Find where the given text appears and provide that cell's center as (x, y) coordinate. 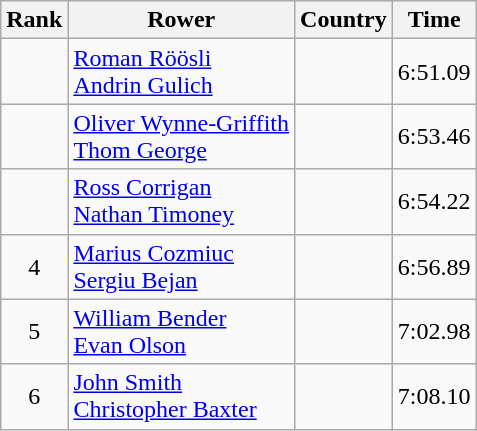
Marius CozmiucSergiu Bejan (182, 266)
6:56.89 (434, 266)
7:08.10 (434, 396)
Rower (182, 20)
Ross CorriganNathan Timoney (182, 202)
7:02.98 (434, 332)
Time (434, 20)
6:51.09 (434, 72)
William BenderEvan Olson (182, 332)
5 (34, 332)
6 (34, 396)
Roman RöösliAndrin Gulich (182, 72)
6:53.46 (434, 136)
John SmithChristopher Baxter (182, 396)
Rank (34, 20)
Country (344, 20)
6:54.22 (434, 202)
4 (34, 266)
Oliver Wynne-GriffithThom George (182, 136)
